Return [x, y] of the center of cell containing provided text 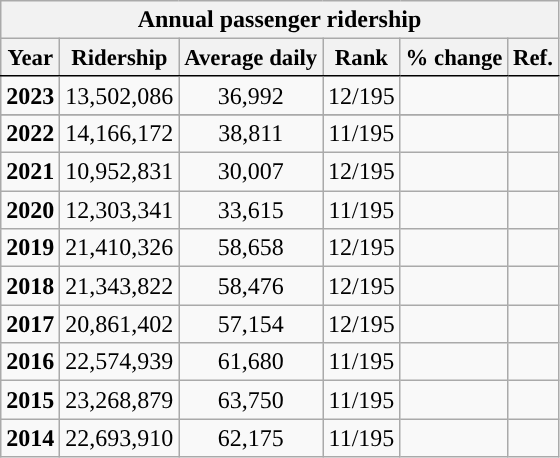
21,343,822 [120, 286]
57,154 [251, 324]
10,952,831 [120, 172]
58,476 [251, 286]
12,303,341 [120, 210]
21,410,326 [120, 248]
2022 [30, 133]
20,861,402 [120, 324]
61,680 [251, 362]
38,811 [251, 133]
62,175 [251, 438]
2016 [30, 362]
Average daily [251, 58]
14,166,172 [120, 133]
2021 [30, 172]
Year [30, 58]
13,502,086 [120, 95]
2014 [30, 438]
2018 [30, 286]
30,007 [251, 172]
22,693,910 [120, 438]
23,268,879 [120, 400]
58,658 [251, 248]
Rank [362, 58]
2020 [30, 210]
Annual passenger ridership [280, 20]
% change [454, 58]
22,574,939 [120, 362]
63,750 [251, 400]
Ref. [533, 58]
36,992 [251, 95]
2017 [30, 324]
2023 [30, 95]
Ridership [120, 58]
2015 [30, 400]
2019 [30, 248]
33,615 [251, 210]
